Locate the cell with the specified text and output its (X, Y) center coordinate. 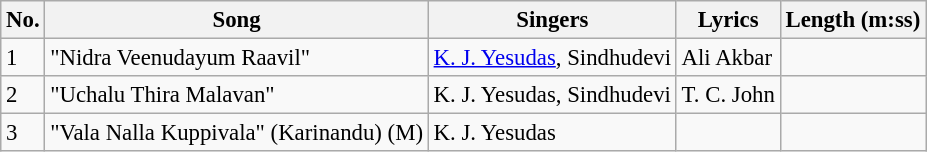
"Nidra Veenudayum Raavil" (236, 58)
No. (23, 20)
"Vala Nalla Kuppivala" (Karinandu) (M) (236, 133)
K. J. Yesudas (552, 133)
Singers (552, 20)
"Uchalu Thira Malavan" (236, 95)
Lyrics (728, 20)
3 (23, 133)
Length (m:ss) (852, 20)
2 (23, 95)
Song (236, 20)
T. C. John (728, 95)
Ali Akbar (728, 58)
1 (23, 58)
